Provide the (x, y) coordinate of the cell's center where the given text is located.  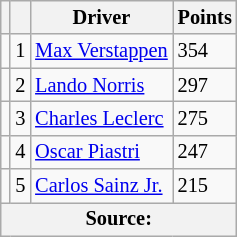
215 (205, 186)
Driver (101, 17)
Points (205, 17)
4 (20, 152)
Source: (119, 219)
247 (205, 152)
Carlos Sainz Jr. (101, 186)
297 (205, 85)
1 (20, 51)
Oscar Piastri (101, 152)
5 (20, 186)
Charles Leclerc (101, 118)
275 (205, 118)
Lando Norris (101, 85)
2 (20, 85)
Max Verstappen (101, 51)
3 (20, 118)
354 (205, 51)
